Pinpoint the cell where the given text exists, returning its [x, y] midpoint coordinate. 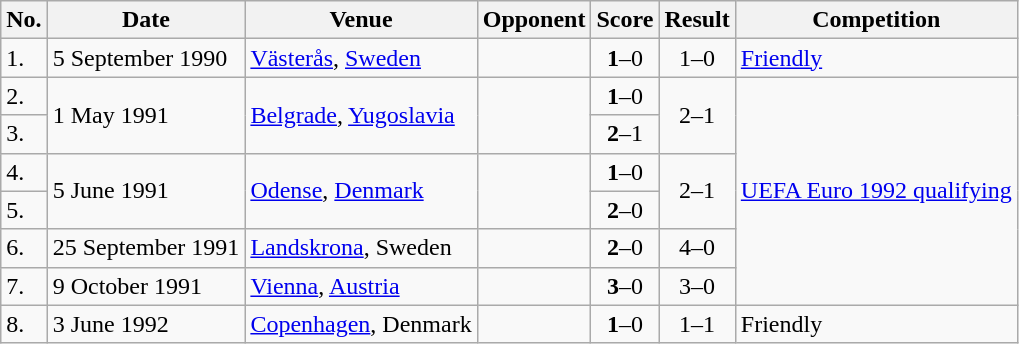
1 May 1991 [146, 115]
Opponent [534, 20]
Odense, Denmark [361, 191]
Vienna, Austria [361, 286]
25 September 1991 [146, 248]
Copenhagen, Denmark [361, 324]
Score [625, 20]
Competition [876, 20]
5 June 1991 [146, 191]
4–0 [697, 248]
9 October 1991 [146, 286]
1–1 [697, 324]
6. [24, 248]
5. [24, 210]
8. [24, 324]
2. [24, 96]
1. [24, 58]
7. [24, 286]
Date [146, 20]
No. [24, 20]
3 June 1992 [146, 324]
UEFA Euro 1992 qualifying [876, 191]
Venue [361, 20]
4. [24, 172]
3. [24, 134]
Landskrona, Sweden [361, 248]
Belgrade, Yugoslavia [361, 115]
Result [697, 20]
Västerås, Sweden [361, 58]
5 September 1990 [146, 58]
